Extract the [x, y] coordinate from the center of the cell holding the provided text.  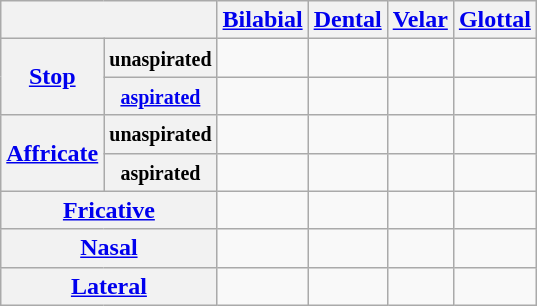
Nasal [109, 248]
Glottal [494, 20]
Velar [420, 20]
Stop [52, 77]
Bilabial [262, 20]
Dental [348, 20]
Affricate [52, 153]
Fricative [109, 210]
Lateral [109, 286]
